Pinpoint the cell where the given text exists, returning its [x, y] midpoint coordinate. 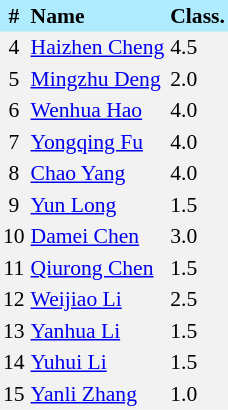
10 [14, 236]
14 [14, 362]
11 [14, 268]
Class. [198, 16]
Wenhua Hao [98, 110]
3.0 [198, 236]
2.0 [198, 79]
1.0 [198, 394]
Yuhui Li [98, 362]
9 [14, 205]
13 [14, 331]
2.5 [198, 300]
Yanhua Li [98, 331]
7 [14, 142]
15 [14, 394]
Haizhen Cheng [98, 48]
5 [14, 79]
Damei Chen [98, 236]
8 [14, 174]
Yanli Zhang [98, 394]
Yun Long [98, 205]
Chao Yang [98, 174]
6 [14, 110]
# [14, 16]
12 [14, 300]
Name [98, 16]
Yongqing Fu [98, 142]
4.5 [198, 48]
Mingzhu Deng [98, 79]
Qiurong Chen [98, 268]
Weijiao Li [98, 300]
4 [14, 48]
